Capture the cell that displays the provided text and extract its (x, y) central coordinate. 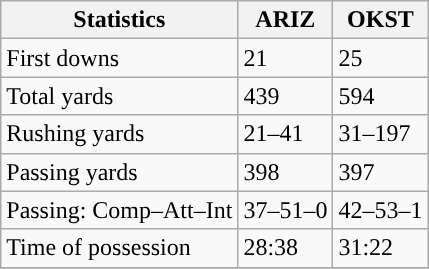
First downs (120, 58)
Statistics (120, 20)
21 (286, 58)
Time of possession (120, 248)
21–41 (286, 134)
398 (286, 172)
ARIZ (286, 20)
42–53–1 (380, 210)
31:22 (380, 248)
37–51–0 (286, 210)
Rushing yards (120, 134)
25 (380, 58)
397 (380, 172)
31–197 (380, 134)
Passing: Comp–Att–Int (120, 210)
Passing yards (120, 172)
439 (286, 96)
594 (380, 96)
Total yards (120, 96)
OKST (380, 20)
28:38 (286, 248)
